Determine the (X, Y) coordinate at the center of the cell enclosing the given text.  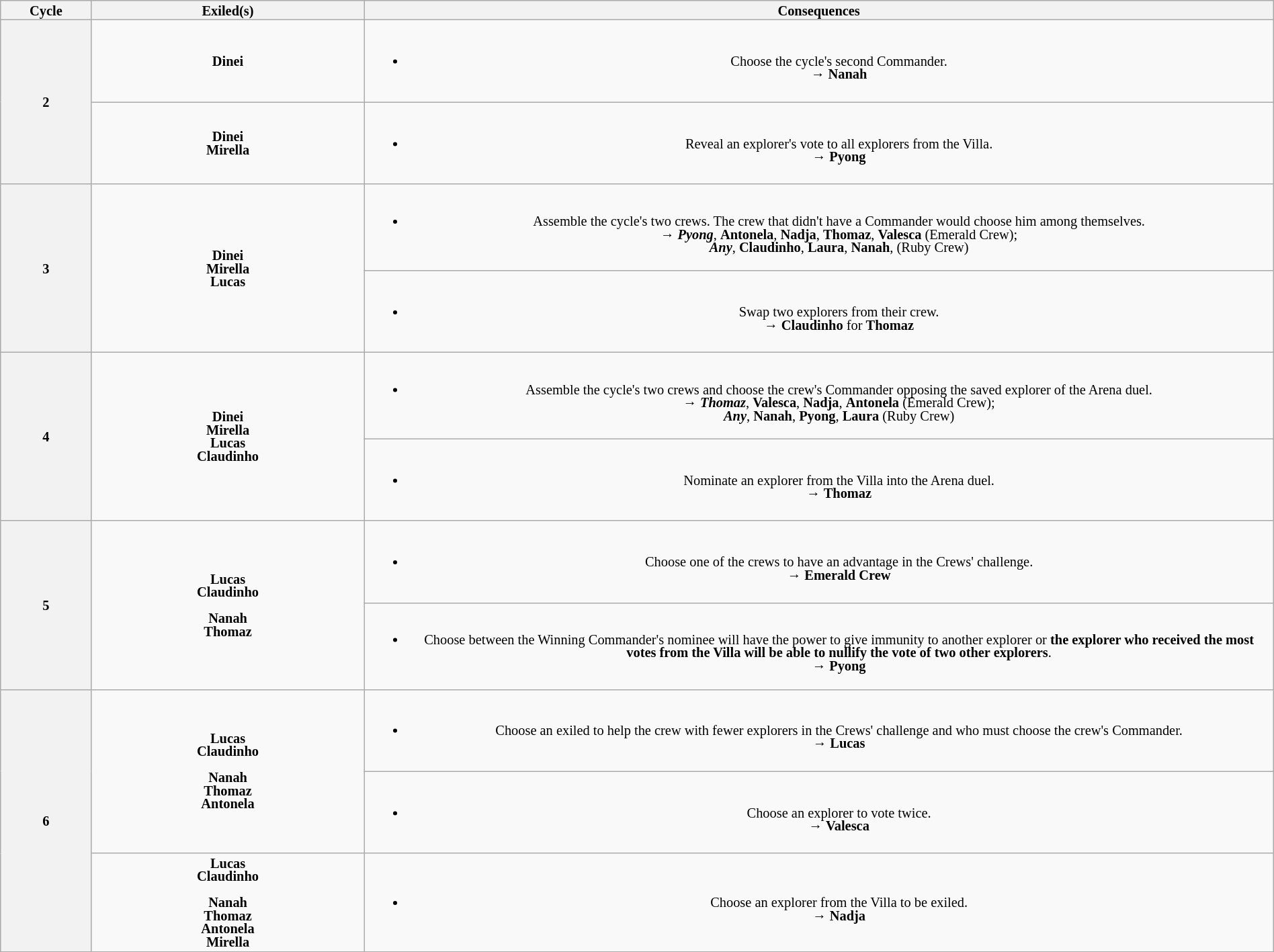
LucasClaudinhoNanahThomazAntonelaMirella (228, 902)
2 (46, 102)
6 (46, 820)
5 (46, 605)
Reveal an explorer's vote to all explorers from the Villa.→ Pyong (818, 143)
Exiled(s) (228, 9)
4 (46, 437)
Swap two explorers from their crew.→ Claudinho for Thomaz (818, 311)
Choose one of the crews to have an advantage in the Crews' challenge.→ Emerald Crew (818, 562)
Consequences (818, 9)
Nominate an explorer from the Villa into the Arena duel.→ Thomaz (818, 480)
DineiMirellaLucas (228, 269)
Choose the cycle's second Commander.→ Nanah (818, 61)
LucasClaudinhoNanahThomazAntonela (228, 771)
3 (46, 269)
Choose an exiled to help the crew with fewer explorers in the Crews' challenge and who must choose the crew's Commander.→ Lucas (818, 730)
DineiMirella (228, 143)
Cycle (46, 9)
Dinei (228, 61)
Choose an explorer from the Villa to be exiled.→ Nadja (818, 902)
DineiMirellaLucasClaudinho (228, 437)
LucasClaudinhoNanahThomaz (228, 605)
Choose an explorer to vote twice.→ Valesca (818, 812)
